Extract the [x, y] coordinate from the center of the cell holding the provided text.  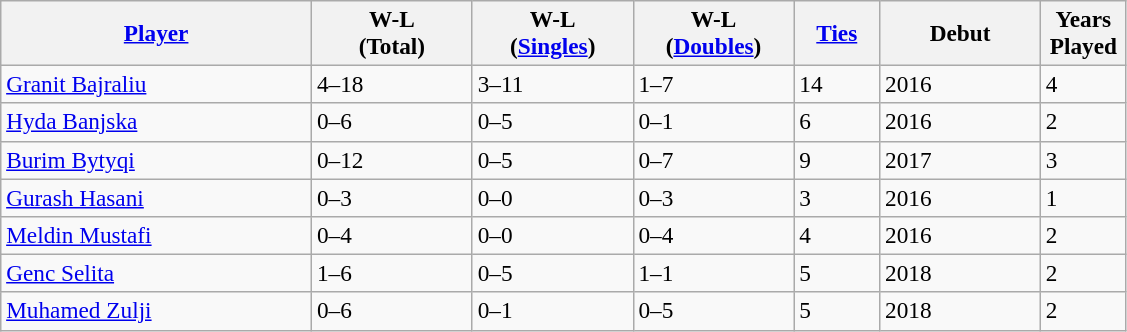
4–18 [392, 84]
Ties [837, 32]
1–7 [714, 84]
Granit Bajraliu [156, 84]
Gurash Hasani [156, 197]
Hyda Banjska [156, 122]
Player [156, 32]
1–6 [392, 273]
W-L(Doubles) [714, 32]
Years Played [1083, 32]
1–1 [714, 273]
2017 [960, 160]
9 [837, 160]
Debut [960, 32]
Muhamed Zulji [156, 311]
1 [1083, 197]
Meldin Mustafi [156, 235]
Burim Bytyqi [156, 160]
0–12 [392, 160]
W-L(Singles) [552, 32]
Genc Selita [156, 273]
6 [837, 122]
W-L(Total) [392, 32]
3–11 [552, 84]
0–7 [714, 160]
14 [837, 84]
